Scan for the cell matching the given text and deliver its [X, Y] coordinate at center. 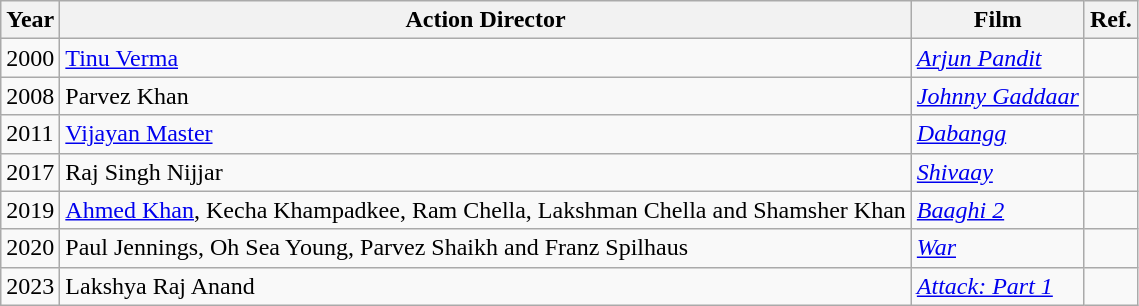
War [998, 248]
Paul Jennings, Oh Sea Young, Parvez Shaikh and Franz Spilhaus [486, 248]
Film [998, 20]
Action Director [486, 20]
Parvez Khan [486, 96]
2019 [30, 210]
Johnny Gaddaar [998, 96]
Tinu Verma [486, 58]
Vijayan Master [486, 134]
2000 [30, 58]
Attack: Part 1 [998, 286]
Raj Singh Nijjar [486, 172]
2017 [30, 172]
2023 [30, 286]
Ref. [1110, 20]
Year [30, 20]
Dabangg [998, 134]
2008 [30, 96]
2011 [30, 134]
Shivaay [998, 172]
2020 [30, 248]
Ahmed Khan, Kecha Khampadkee, Ram Chella, Lakshman Chella and Shamsher Khan [486, 210]
Lakshya Raj Anand [486, 286]
Arjun Pandit [998, 58]
Baaghi 2 [998, 210]
